Search for the cell housing the specified text and yield its (x, y) center coordinate. 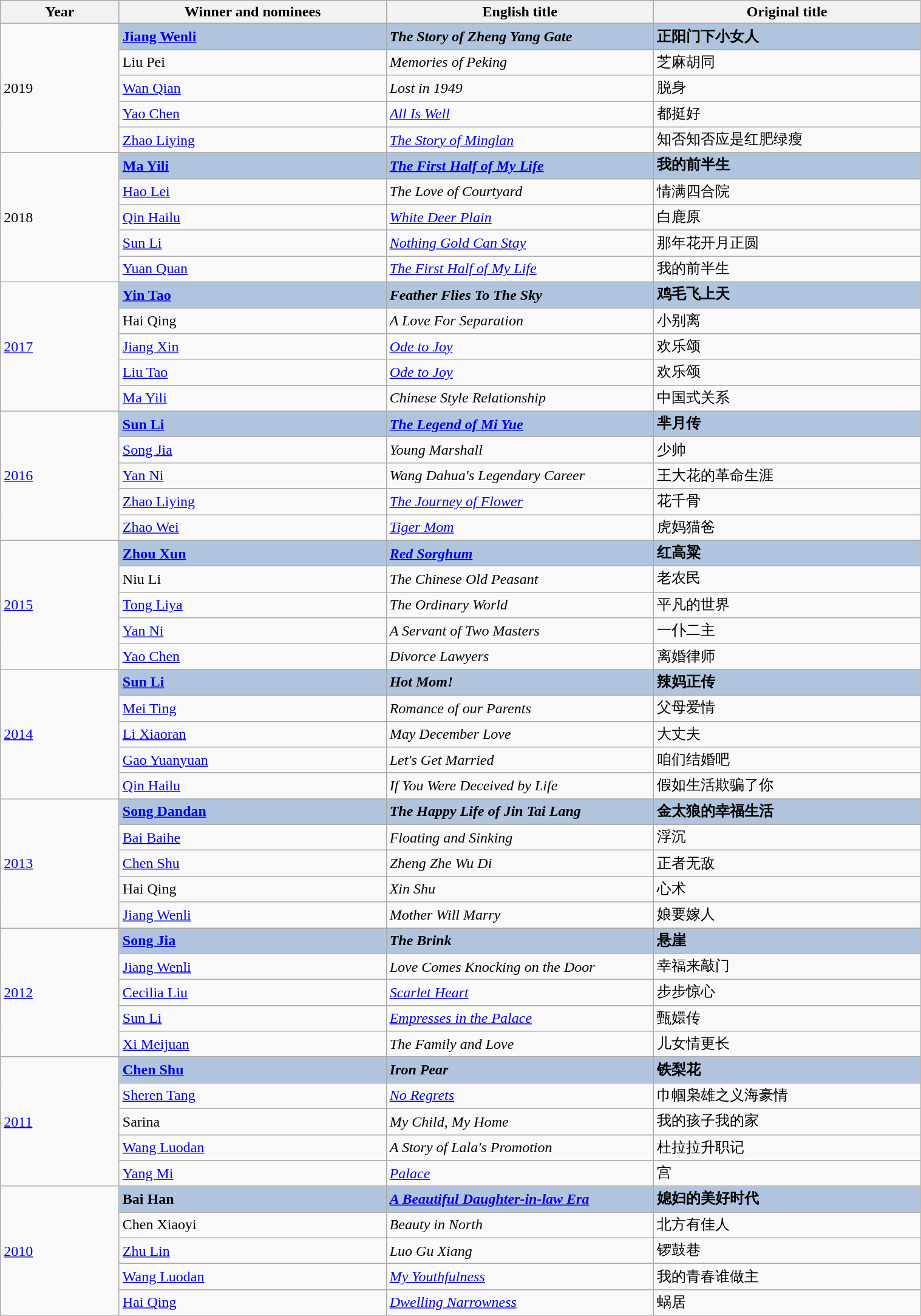
离婚律师 (787, 657)
Niu Li (253, 579)
Yin Tao (253, 295)
老农民 (787, 579)
The Ordinary World (520, 605)
王大花的革命生涯 (787, 476)
金太狼的幸福生活 (787, 812)
Young Marshall (520, 450)
都挺好 (787, 114)
甄嬛传 (787, 1019)
Zhu Lin (253, 1250)
2012 (60, 992)
辣妈正传 (787, 682)
My Youthfulness (520, 1277)
巾帼枭雄之义海豪情 (787, 1096)
Xi Meijuan (253, 1044)
The Love of Courtyard (520, 192)
Xin Shu (520, 889)
Wang Dahua's Legendary Career (520, 476)
Hao Lei (253, 192)
2016 (60, 476)
Chen Xiaoyi (253, 1225)
悬崖 (787, 941)
白鹿原 (787, 217)
Tong Liya (253, 605)
Romance of our Parents (520, 708)
大丈夫 (787, 734)
宫 (787, 1174)
铁梨花 (787, 1070)
Yang Mi (253, 1174)
正阳门下小女人 (787, 36)
Beauty in North (520, 1225)
No Regrets (520, 1096)
Scarlet Heart (520, 993)
Nothing Gold Can Stay (520, 243)
The Story of Minglan (520, 140)
平凡的世界 (787, 605)
Wan Qian (253, 89)
2019 (60, 89)
Red Sorghum (520, 554)
All Is Well (520, 114)
The Chinese Old Peasant (520, 579)
The Journey of Flower (520, 501)
那年花开月正圆 (787, 243)
A Love For Separation (520, 321)
Chinese Style Relationship (520, 398)
脱身 (787, 89)
Bai Han (253, 1199)
Liu Pei (253, 62)
Year (60, 12)
娘要嫁人 (787, 915)
鸡毛飞上天 (787, 295)
Love Comes Knocking on the Door (520, 966)
2011 (60, 1122)
The Happy Life of Jin Tai Lang (520, 812)
2018 (60, 217)
心术 (787, 889)
红高粱 (787, 554)
2015 (60, 605)
少帅 (787, 450)
浮沉 (787, 838)
Zhao Wei (253, 528)
Cecilia Liu (253, 993)
我的孩子我的家 (787, 1122)
Jiang Xin (253, 347)
2014 (60, 734)
虎妈猫爸 (787, 528)
Liu Tao (253, 373)
Divorce Lawyers (520, 657)
Mother Will Marry (520, 915)
Zhou Xun (253, 554)
Gao Yuanyuan (253, 760)
English title (520, 12)
假如生活欺骗了你 (787, 785)
芈月传 (787, 424)
A Servant of Two Masters (520, 631)
A Story of Lala's Promotion (520, 1147)
蜗居 (787, 1303)
May December Love (520, 734)
Zheng Zhe Wu Di (520, 863)
2010 (60, 1250)
我的青春谁做主 (787, 1277)
Lost in 1949 (520, 89)
小别离 (787, 321)
Let's Get Married (520, 760)
Feather Flies To The Sky (520, 295)
Empresses in the Palace (520, 1019)
情满四合院 (787, 192)
Palace (520, 1174)
My Child, My Home (520, 1122)
Bai Baihe (253, 838)
Song Dandan (253, 812)
2013 (60, 863)
幸福来敲门 (787, 966)
父母爱情 (787, 708)
Sheren Tang (253, 1096)
杜拉拉升职记 (787, 1147)
正者无敌 (787, 863)
Yuan Quan (253, 270)
北方有佳人 (787, 1225)
Li Xiaoran (253, 734)
The Story of Zheng Yang Gate (520, 36)
A Beautiful Daughter-in-law Era (520, 1199)
Mei Ting (253, 708)
Hot Mom! (520, 682)
The Family and Love (520, 1044)
2017 (60, 346)
知否知否应是红肥绿瘦 (787, 140)
步步惊心 (787, 993)
Tiger Mom (520, 528)
锣鼓巷 (787, 1250)
一仆二主 (787, 631)
媳妇的美好时代 (787, 1199)
Iron Pear (520, 1070)
Memories of Peking (520, 62)
Dwelling Narrowness (520, 1303)
The Brink (520, 941)
White Deer Plain (520, 217)
芝麻胡同 (787, 62)
The Legend of Mi Yue (520, 424)
Floating and Sinking (520, 838)
Original title (787, 12)
Sarina (253, 1122)
If You Were Deceived by Life (520, 785)
花千骨 (787, 501)
咱们结婚吧 (787, 760)
Winner and nominees (253, 12)
Luo Gu Xiang (520, 1250)
儿女情更长 (787, 1044)
中国式关系 (787, 398)
